Detect which cell encompasses the target text, then output its [X, Y] center coordinate. 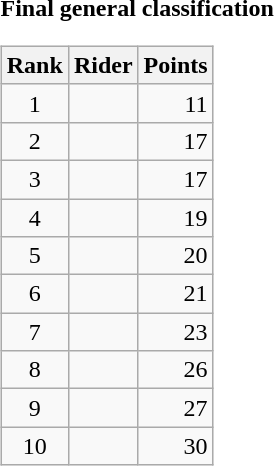
7 [34, 332]
9 [34, 408]
5 [34, 256]
Points [176, 65]
Rank [34, 65]
30 [176, 446]
Rider [103, 65]
19 [176, 217]
11 [176, 103]
8 [34, 370]
3 [34, 179]
20 [176, 256]
10 [34, 446]
2 [34, 141]
27 [176, 408]
21 [176, 294]
23 [176, 332]
4 [34, 217]
26 [176, 370]
6 [34, 294]
1 [34, 103]
